Extract the (x, y) coordinate from the center of the cell holding the provided text.  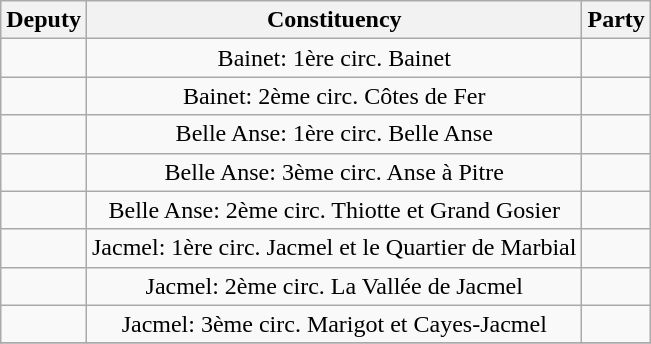
Belle Anse: 1ère circ. Belle Anse (334, 134)
Party (616, 20)
Constituency (334, 20)
Deputy (44, 20)
Belle Anse: 3ème circ. Anse à Pitre (334, 172)
Belle Anse: 2ème circ. Thiotte et Grand Gosier (334, 210)
Bainet: 2ème circ. Côtes de Fer (334, 96)
Jacmel: 2ème circ. La Vallée de Jacmel (334, 286)
Bainet: 1ère circ. Bainet (334, 58)
Jacmel: 3ème circ. Marigot et Cayes-Jacmel (334, 324)
Jacmel: 1ère circ. Jacmel et le Quartier de Marbial (334, 248)
